Return the [X, Y] coordinate for the center point of the cell that contains the specified text.  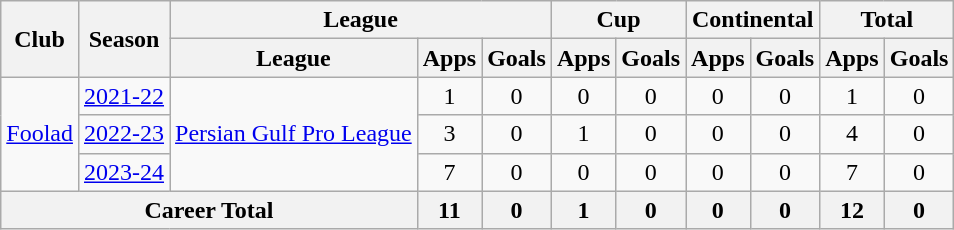
Season [124, 39]
Foolad [40, 134]
2021-22 [124, 96]
2023-24 [124, 172]
2022-23 [124, 134]
11 [449, 210]
Persian Gulf Pro League [294, 134]
4 [852, 134]
Cup [618, 20]
Continental [753, 20]
Total [887, 20]
Club [40, 39]
Career Total [209, 210]
12 [852, 210]
3 [449, 134]
